Pinpoint the cell where the given text exists, returning its (X, Y) midpoint coordinate. 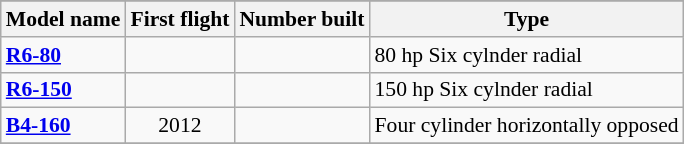
Type (527, 19)
80 hp Six cylnder radial (527, 55)
150 hp Six cylnder radial (527, 90)
Four cylinder horizontally opposed (527, 126)
2012 (180, 126)
First flight (180, 19)
R6-150 (64, 90)
Number built (302, 19)
B4-160 (64, 126)
R6-80 (64, 55)
Model name (64, 19)
